From the cell containing the given text, extract its center point as (x, y) coordinate. 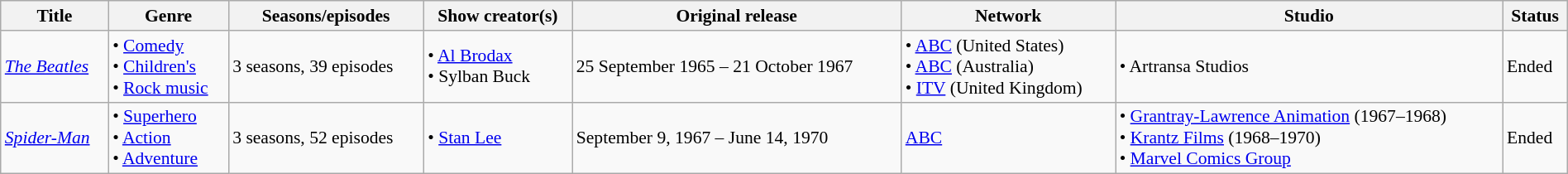
Original release (737, 16)
• ABC (United States)• ABC (Australia)• ITV (United Kingdom) (1009, 66)
3 seasons, 39 episodes (326, 66)
• Artransa Studios (1309, 66)
Network (1009, 16)
Title (55, 16)
Seasons/episodes (326, 16)
Status (1535, 16)
ABC (1009, 138)
September 9, 1967 – June 14, 1970 (737, 138)
3 seasons, 52 episodes (326, 138)
Show creator(s) (498, 16)
25 September 1965 – 21 October 1967 (737, 66)
• Superhero• Action• Adventure (169, 138)
Studio (1309, 16)
• Comedy• Children's• Rock music (169, 66)
Spider-Man (55, 138)
• Al Brodax• Sylban Buck (498, 66)
• Grantray-Lawrence Animation (1967–1968)• Krantz Films (1968–1970)• Marvel Comics Group (1309, 138)
The Beatles (55, 66)
• Stan Lee (498, 138)
Genre (169, 16)
